Search for the cell housing the specified text and yield its [x, y] center coordinate. 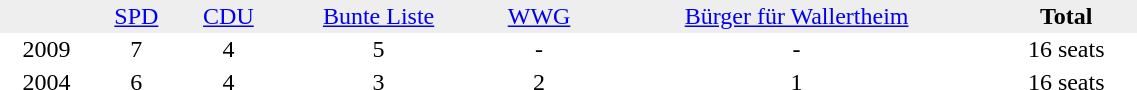
Bürger für Wallertheim [796, 16]
Bunte Liste [378, 16]
CDU [229, 16]
4 [229, 50]
5 [378, 50]
7 [136, 50]
SPD [136, 16]
WWG [539, 16]
2009 [46, 50]
